Return [x, y] of the center of cell containing provided text 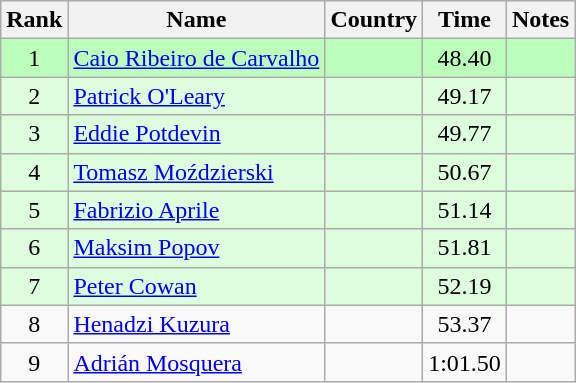
51.81 [465, 248]
Fabrizio Aprile [196, 210]
Country [374, 20]
49.17 [465, 96]
6 [34, 248]
3 [34, 134]
1 [34, 58]
2 [34, 96]
Time [465, 20]
52.19 [465, 286]
Maksim Popov [196, 248]
48.40 [465, 58]
53.37 [465, 324]
51.14 [465, 210]
Henadzi Kuzura [196, 324]
Caio Ribeiro de Carvalho [196, 58]
Tomasz Moździerski [196, 172]
4 [34, 172]
9 [34, 362]
Notes [540, 20]
Patrick O'Leary [196, 96]
Eddie Potdevin [196, 134]
8 [34, 324]
Name [196, 20]
Rank [34, 20]
Peter Cowan [196, 286]
50.67 [465, 172]
49.77 [465, 134]
5 [34, 210]
7 [34, 286]
Adrián Mosquera [196, 362]
1:01.50 [465, 362]
